Detect which cell encompasses the target text, then output its [x, y] center coordinate. 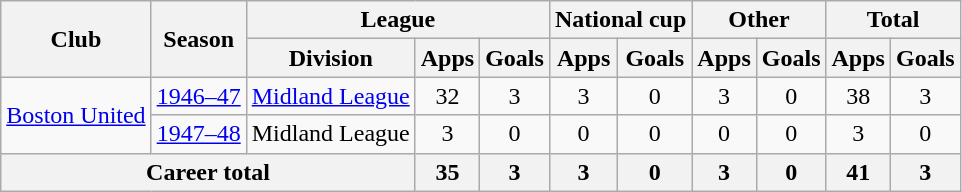
National cup [620, 20]
Total [893, 20]
Season [198, 39]
Club [76, 39]
Division [330, 58]
League [398, 20]
35 [447, 172]
Career total [208, 172]
1946–47 [198, 96]
32 [447, 96]
Boston United [76, 115]
41 [858, 172]
1947–48 [198, 134]
Other [759, 20]
38 [858, 96]
